Return [x, y] of the center of cell containing provided text 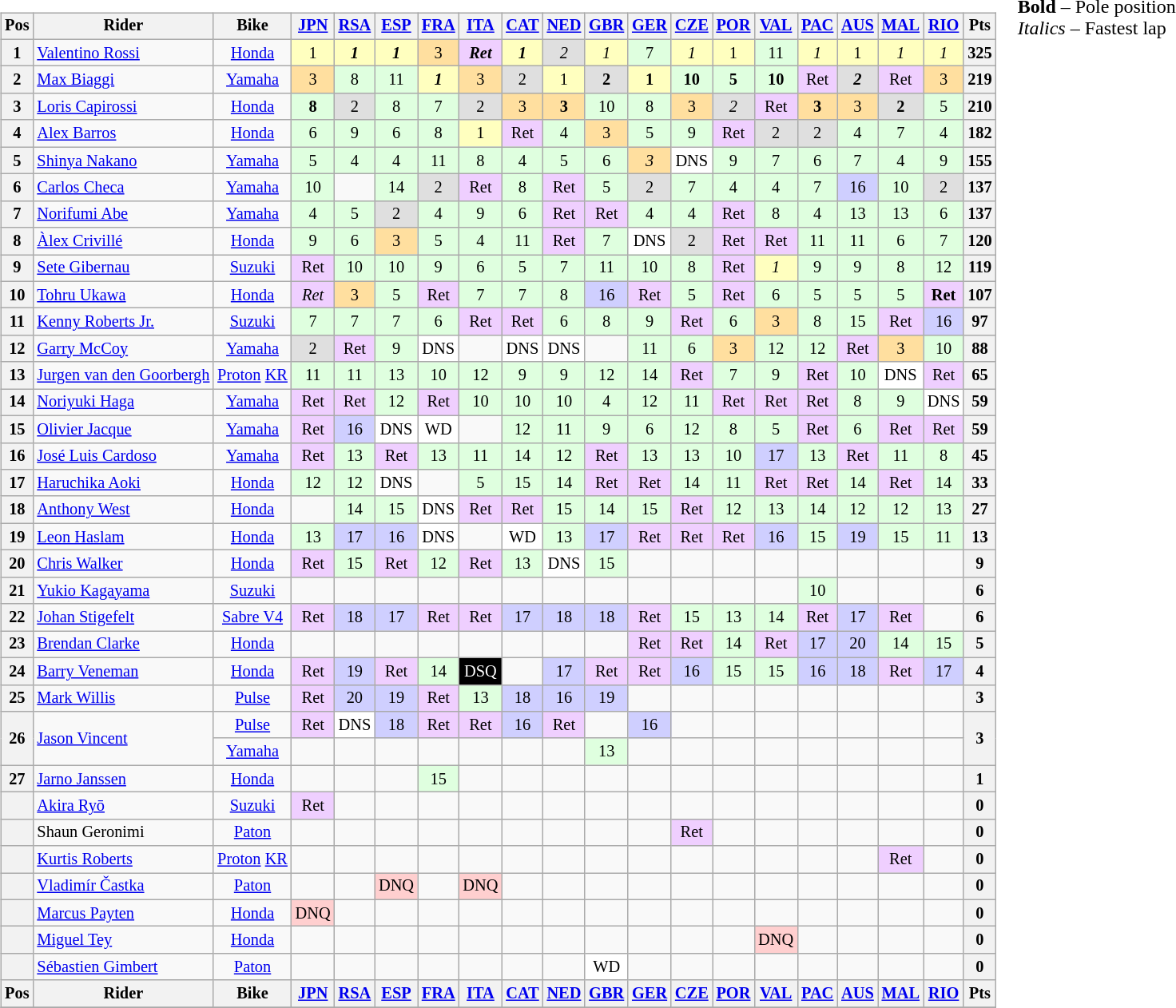
Sete Gibernau [123, 268]
26 [17, 738]
Tohru Ukawa [123, 295]
210 [979, 107]
33 [979, 483]
21 [17, 590]
Shinya Nakano [123, 161]
Chris Walker [123, 564]
119 [979, 268]
219 [979, 80]
Leon Haslam [123, 537]
22 [17, 617]
Mark Willis [123, 698]
Kurtis Roberts [123, 859]
182 [979, 133]
Brendan Clarke [123, 645]
Anthony West [123, 510]
Valentino Rossi [123, 53]
DSQ [481, 671]
Marcus Payten [123, 913]
Kenny Roberts Jr. [123, 322]
Olivier Jacque [123, 429]
Akira Ryō [123, 806]
Carlos Checa [123, 188]
Sabre V4 [252, 617]
Vladimír Častka [123, 887]
325 [979, 53]
25 [17, 698]
Miguel Tey [123, 940]
65 [979, 375]
97 [979, 322]
Noriyuki Haga [123, 403]
Jason Vincent [123, 738]
155 [979, 161]
Johan Stigefelt [123, 617]
45 [979, 456]
24 [17, 671]
Loris Capirossi [123, 107]
Àlex Crivillé [123, 241]
Haruchika Aoki [123, 483]
Barry Veneman [123, 671]
Jurgen van den Goorbergh [123, 375]
Norifumi Abe [123, 214]
23 [17, 645]
Jarno Janssen [123, 779]
Alex Barros [123, 133]
Max Biaggi [123, 80]
Yukio Kagayama [123, 590]
José Luis Cardoso [123, 456]
120 [979, 241]
107 [979, 295]
Garry McCoy [123, 349]
Shaun Geronimi [123, 832]
88 [979, 349]
Sébastien Gimbert [123, 967]
